Identify which cell holds the provided text, then report its (X, Y) central coordinate. 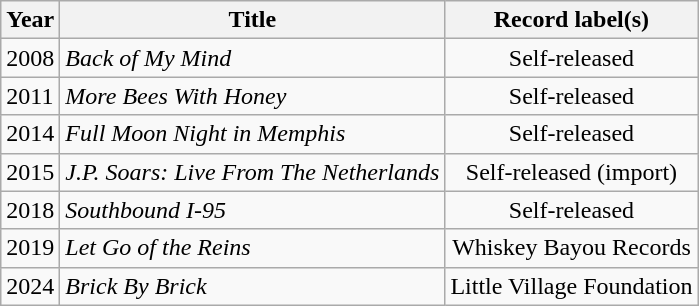
Southbound I-95 (252, 210)
2008 (30, 58)
Back of My Mind (252, 58)
Brick By Brick (252, 286)
Whiskey Bayou Records (572, 248)
2014 (30, 134)
2018 (30, 210)
Year (30, 20)
Let Go of the Reins (252, 248)
2015 (30, 172)
2011 (30, 96)
2024 (30, 286)
Title (252, 20)
Self-released (import) (572, 172)
More Bees With Honey (252, 96)
Little Village Foundation (572, 286)
2019 (30, 248)
Record label(s) (572, 20)
J.P. Soars: Live From The Netherlands (252, 172)
Full Moon Night in Memphis (252, 134)
